Scan for the cell matching the given text and deliver its [X, Y] coordinate at center. 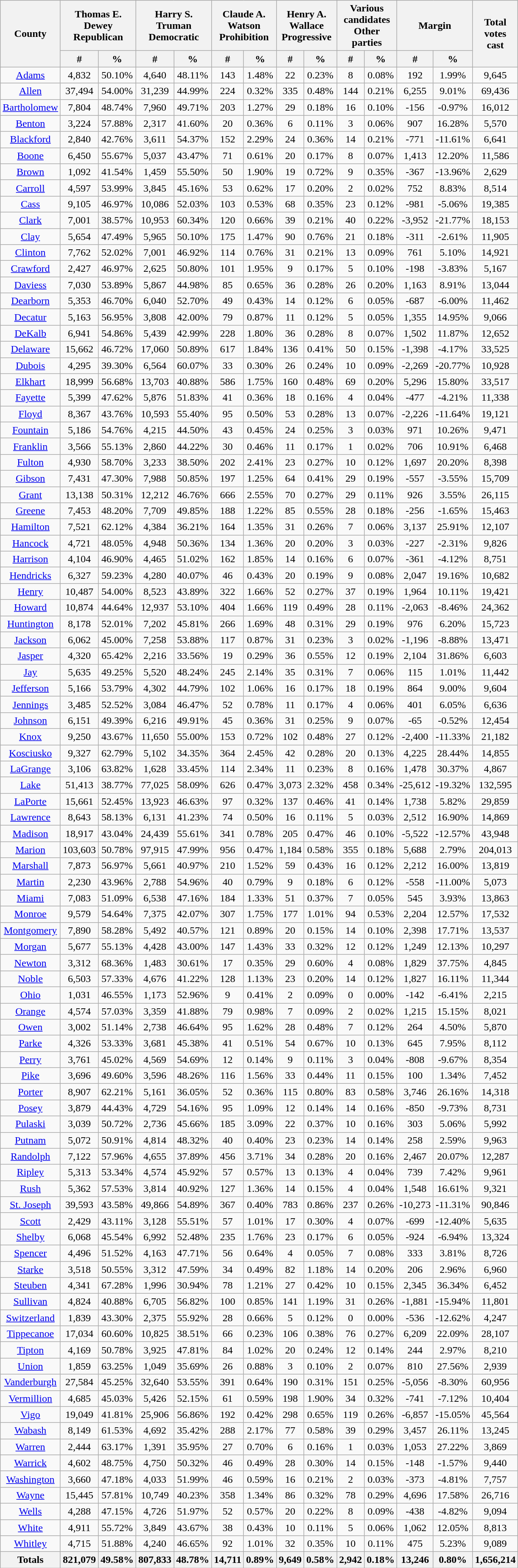
Spencer [31, 1253]
2,212 [415, 866]
5,102 [155, 753]
810 [415, 1366]
-1.65% [453, 511]
Ripley [31, 1172]
51.88% [117, 1544]
Wayne [31, 1495]
47.81% [193, 1350]
1.13% [260, 979]
46.70% [117, 301]
Thomas E. DeweyRepublican [98, 25]
55.92% [193, 1318]
26,115 [496, 495]
9,105 [79, 204]
401 [415, 704]
9,604 [496, 688]
1.27% [260, 107]
34.35% [193, 753]
3.09% [260, 1124]
49.39% [117, 720]
237 [350, 1205]
-15.05% [453, 1415]
1,827 [415, 979]
-7.12% [453, 1398]
335 [290, 91]
307 [228, 914]
333 [415, 1253]
Owen [31, 1027]
-741 [415, 1398]
56.82% [193, 1302]
Elkhart [31, 382]
82 [290, 1269]
46.55% [117, 995]
1.47% [260, 236]
Vanderburgh [31, 1382]
5,296 [415, 382]
Morgan [31, 946]
4,280 [155, 575]
56.68% [117, 382]
47.59% [193, 1269]
8,367 [79, 414]
341 [228, 834]
3,084 [155, 704]
47.18% [117, 1479]
9,321 [496, 1189]
54.89% [193, 1205]
-477 [415, 398]
4,326 [79, 1043]
190 [290, 1382]
53.10% [193, 608]
6,327 [79, 575]
4,685 [79, 1398]
14.95% [453, 317]
739 [415, 1172]
35 [290, 672]
101 [228, 269]
Monroe [31, 914]
2,738 [155, 1027]
4,428 [155, 946]
1.18% [321, 1269]
205 [290, 834]
17,532 [496, 914]
38.57% [117, 220]
42 [290, 753]
49.60% [117, 1076]
69 [350, 382]
62.79% [117, 753]
1,173 [155, 995]
2.41% [260, 462]
46.92% [193, 253]
44.50% [193, 430]
15,662 [79, 349]
0.34% [381, 785]
164 [228, 527]
17,034 [79, 1334]
50.89% [193, 349]
Marion [31, 850]
12.57% [453, 914]
44.99% [193, 91]
-558 [415, 882]
47.62% [117, 398]
0.60% [321, 963]
7,521 [79, 527]
48.11% [193, 75]
127 [228, 1189]
60.34% [193, 220]
37.75% [453, 963]
51.02% [193, 559]
55.50% [193, 172]
2.79% [453, 850]
45.38% [193, 1043]
-2,226 [415, 414]
27.56% [453, 1366]
152 [228, 140]
4,948 [155, 543]
-156 [415, 107]
4,295 [79, 365]
71 [228, 156]
10,297 [496, 946]
7,202 [155, 624]
7,030 [79, 285]
0.62% [260, 188]
11,462 [496, 301]
Benton [31, 123]
-256 [415, 511]
52.52% [117, 704]
7,762 [79, 253]
14,855 [496, 753]
0.70% [260, 1447]
1,184 [290, 850]
-0.52% [453, 720]
5,992 [496, 1124]
14,318 [496, 1092]
76 [350, 1334]
Jay [31, 672]
2.32% [321, 785]
Noble [31, 979]
1.21% [260, 1286]
1.22% [260, 511]
185 [228, 1124]
-227 [415, 543]
13,537 [496, 930]
Newton [31, 963]
47.16% [193, 898]
12.13% [453, 946]
456 [228, 1156]
47.71% [193, 1253]
18,153 [496, 220]
-9.73% [453, 1108]
St. Joseph [31, 1205]
31.86% [453, 656]
Johnson [31, 720]
2,840 [79, 140]
976 [415, 624]
3.81% [453, 1253]
32,640 [155, 1382]
31,239 [155, 91]
-11.61% [453, 140]
355 [350, 850]
4,845 [496, 963]
13,819 [496, 866]
2,104 [415, 656]
43.47% [193, 156]
8,112 [496, 1043]
8,210 [496, 1350]
60.60% [117, 1334]
27,584 [79, 1382]
6,040 [155, 301]
-3,952 [415, 220]
2,736 [155, 1124]
4,384 [155, 527]
30.61% [193, 963]
6,538 [155, 898]
52.96% [193, 995]
4,465 [155, 559]
12.20% [453, 156]
3,696 [79, 1076]
144 [350, 91]
Harrison [31, 559]
43.00% [193, 946]
2,375 [155, 1318]
8,149 [79, 1431]
4,824 [79, 1302]
7,258 [155, 640]
-15.94% [453, 1302]
26,716 [496, 1495]
9,471 [496, 430]
County [31, 34]
52.48% [193, 1237]
2,204 [415, 914]
41.88% [193, 1011]
53.89% [117, 285]
39.30% [117, 365]
9.00% [453, 688]
864 [415, 688]
5,688 [415, 850]
266 [228, 624]
1.48% [260, 75]
17.58% [453, 1495]
0.98% [260, 1011]
15,709 [496, 478]
Franklin [31, 446]
18,999 [79, 382]
51.83% [193, 398]
1,053 [415, 1447]
926 [415, 495]
Huntington [31, 624]
6,062 [79, 640]
6,131 [155, 817]
54.37% [193, 140]
63.25% [117, 1366]
1,413 [415, 156]
Gibson [31, 478]
-11.33% [453, 737]
0.38% [321, 1334]
43.04% [117, 834]
2,427 [79, 269]
7,431 [79, 478]
35.95% [193, 1447]
3,485 [79, 704]
7,960 [155, 107]
2,444 [79, 1447]
37,494 [79, 91]
-8.46% [453, 608]
6.05% [453, 704]
15,463 [496, 511]
61 [228, 1398]
0.79% [260, 882]
60.07% [193, 365]
6,450 [79, 156]
13,246 [415, 1560]
9,649 [290, 1560]
1,163 [415, 285]
54.76% [117, 430]
26.16% [453, 1092]
-21.77% [453, 220]
198 [290, 1398]
4,247 [496, 1318]
90 [290, 236]
Ohio [31, 995]
-687 [415, 301]
48.74% [117, 107]
11,905 [496, 236]
1,859 [79, 1366]
45.54% [117, 1237]
43.96% [117, 882]
-438 [415, 1511]
1.25% [260, 478]
97,915 [155, 850]
Kosciusko [31, 753]
-2.31% [453, 543]
177 [290, 914]
86 [290, 1495]
45.03% [117, 1398]
-771 [415, 140]
Rush [31, 1189]
761 [415, 253]
9,961 [496, 1172]
5,870 [496, 1027]
11,442 [496, 672]
49.85% [193, 511]
59.23% [117, 575]
51.09% [117, 898]
3,039 [79, 1124]
41.60% [193, 123]
-2.61% [453, 236]
13,471 [496, 640]
-5,522 [415, 834]
52.03% [193, 204]
97 [228, 801]
5,161 [155, 1092]
13,324 [496, 1237]
Orange [31, 1011]
11,338 [496, 398]
7,804 [79, 107]
40.07% [193, 575]
5,399 [79, 398]
40.57% [193, 930]
5,037 [155, 156]
38.51% [193, 1334]
244 [415, 1350]
Martin [31, 882]
1,839 [79, 1318]
175 [228, 236]
10,404 [496, 1398]
956 [228, 850]
6,603 [496, 656]
2,215 [496, 995]
-198 [415, 269]
Porter [31, 1092]
Greene [31, 511]
1.99% [453, 75]
42.99% [193, 333]
-3.55% [453, 478]
-12.40% [453, 1221]
68.36% [117, 963]
DeKalb [31, 333]
907 [415, 123]
55.51% [193, 1221]
5,362 [79, 1189]
10,593 [155, 414]
40.97% [193, 866]
1,031 [79, 995]
6,705 [155, 1302]
43.58% [117, 1205]
57.81% [117, 1495]
1,964 [415, 591]
Warrick [31, 1463]
-13.96% [453, 172]
44.79% [193, 688]
0.86% [321, 1205]
1.52% [260, 866]
1,092 [79, 172]
645 [415, 1043]
Decatur [31, 317]
3.71% [260, 1156]
4,696 [415, 1495]
7.42% [453, 1172]
6,151 [79, 720]
90,846 [496, 1205]
57.03% [117, 1011]
4,715 [79, 1544]
43.11% [117, 1221]
-4.81% [453, 1479]
4,814 [155, 1140]
4,215 [155, 430]
626 [228, 785]
Starke [31, 1269]
404 [228, 608]
Claude A. WatsonProhibition [244, 25]
47.30% [117, 478]
-25,612 [415, 785]
2.55% [260, 495]
116 [228, 1076]
-5.06% [453, 204]
Daviess [31, 285]
24,362 [496, 608]
16.11% [453, 979]
19.16% [453, 575]
43,948 [496, 834]
197 [228, 478]
Allen [31, 91]
1,548 [415, 1189]
43.30% [117, 1318]
-4.82% [453, 1511]
84 [228, 1350]
-5,056 [415, 1382]
50.91% [117, 1140]
2,230 [79, 882]
0.85% [260, 1302]
15.15% [453, 1011]
2,939 [496, 1366]
9,579 [79, 914]
54 [290, 1043]
38.50% [193, 462]
Floyd [31, 414]
50.32% [193, 1463]
-6,857 [415, 1415]
2,216 [155, 656]
364 [228, 753]
807,833 [155, 1560]
-373 [415, 1479]
367 [228, 1205]
11,801 [496, 1302]
Parke [31, 1043]
41.54% [117, 172]
50.80% [193, 269]
Brown [31, 172]
45.00% [117, 640]
92 [228, 1544]
13,044 [496, 285]
1.95% [260, 269]
57.96% [117, 1156]
2,317 [155, 123]
298 [290, 1415]
7.95% [453, 1043]
391 [228, 1382]
56.95% [117, 317]
53.55% [193, 1382]
48.24% [193, 672]
1,996 [155, 1286]
45.81% [193, 624]
3,518 [79, 1269]
3,879 [79, 1108]
54.16% [193, 1108]
-1,881 [415, 1302]
63.82% [117, 769]
20.20% [453, 462]
Perry [31, 1060]
103 [228, 204]
3,849 [155, 1528]
117 [228, 640]
50.36% [193, 543]
20.07% [453, 1156]
63.17% [117, 1447]
258 [415, 1140]
Margin [435, 25]
45 [228, 720]
Marshall [31, 866]
184 [228, 898]
53.33% [117, 1043]
53.34% [117, 1172]
49 [228, 301]
7,890 [79, 930]
1.69% [260, 624]
9,094 [496, 1511]
46.64% [193, 1027]
6,941 [79, 333]
25.91% [453, 527]
264 [415, 1027]
3,224 [79, 123]
22.09% [453, 1334]
1.35% [260, 527]
7,757 [496, 1479]
8.91% [453, 285]
Jasper [31, 656]
783 [290, 1205]
12.05% [453, 1528]
120 [228, 220]
1.09% [260, 1108]
50.55% [117, 1269]
-924 [415, 1237]
0.44% [321, 1076]
46.63% [193, 801]
16,012 [496, 107]
Lawrence [31, 817]
1,483 [155, 963]
52.15% [193, 1398]
1.56% [260, 1076]
17.71% [453, 930]
68 [290, 204]
14,869 [496, 817]
Tippecanoe [31, 1334]
15,445 [79, 1495]
Grant [31, 495]
821,079 [79, 1560]
4,163 [155, 1253]
Jackson [31, 640]
67.28% [117, 1286]
8,907 [79, 1092]
48.32% [193, 1140]
1,656,214 [496, 1560]
9,089 [496, 1544]
2.29% [260, 140]
30 [228, 446]
33,517 [496, 382]
Crawford [31, 269]
42.76% [117, 140]
45.25% [117, 1382]
58.28% [117, 930]
322 [228, 591]
4,930 [79, 462]
45,564 [496, 1415]
57.33% [117, 979]
4,288 [79, 1511]
3,681 [155, 1043]
3,128 [155, 1221]
Randolph [31, 1156]
3,746 [415, 1092]
1.76% [260, 1237]
9,066 [496, 317]
49.91% [193, 720]
Switzerland [31, 1318]
52.45% [117, 801]
Adams [31, 75]
6,068 [79, 1237]
53.99% [117, 188]
4,867 [496, 769]
13,923 [155, 801]
-20.77% [453, 365]
3,845 [155, 188]
Scott [31, 1221]
-367 [415, 172]
47.49% [117, 236]
24,439 [155, 834]
48 [290, 624]
6,209 [415, 1334]
971 [415, 430]
36.21% [193, 527]
49,866 [155, 1205]
143 [228, 75]
25,906 [155, 1415]
8,643 [79, 817]
13,138 [79, 495]
55.61% [193, 834]
Fulton [31, 462]
58.70% [117, 462]
-981 [415, 204]
Various candidatesOther parties [367, 25]
5,867 [155, 285]
60,956 [496, 1382]
6,564 [155, 365]
4,676 [155, 979]
3.55% [453, 495]
43.76% [117, 414]
10.11% [453, 591]
2.34% [260, 769]
36.34% [453, 1286]
4,302 [155, 688]
10,874 [79, 608]
46.72% [117, 349]
5,492 [155, 930]
5,353 [79, 301]
752 [415, 188]
Jennings [31, 704]
2,788 [155, 882]
3,002 [79, 1027]
56.97% [117, 866]
228 [228, 333]
2.97% [453, 1350]
9,250 [79, 737]
8,178 [79, 624]
Montgomery [31, 930]
Tipton [31, 1350]
8,021 [496, 1011]
4,602 [79, 1463]
13,245 [496, 1431]
1.80% [260, 333]
Totals [31, 1560]
Whitley [31, 1544]
545 [415, 898]
46.65% [193, 1544]
-2,400 [415, 737]
358 [228, 1495]
2.96% [453, 1269]
5.82% [453, 801]
49.25% [117, 672]
1,829 [415, 963]
188 [228, 511]
5,073 [496, 882]
54.64% [117, 914]
9.01% [453, 91]
-2,269 [415, 365]
5,439 [155, 333]
-6.41% [453, 995]
-850 [415, 1108]
245 [228, 672]
54.69% [193, 1060]
28.44% [453, 753]
-11.31% [453, 1205]
-11.64% [453, 414]
Wells [31, 1511]
30.37% [453, 769]
8,514 [496, 188]
27.22% [453, 1447]
48.75% [117, 1463]
62.12% [117, 527]
-6.00% [453, 301]
1,062 [415, 1528]
106 [290, 1334]
53.88% [193, 640]
16.61% [453, 1189]
Wabash [31, 1431]
7,083 [79, 898]
3,660 [79, 1479]
38 [228, 1528]
1,391 [155, 1447]
10,086 [155, 204]
19,121 [496, 414]
1,478 [415, 769]
10,749 [155, 1495]
224 [228, 91]
5.06% [453, 1124]
3,761 [79, 1060]
70 [290, 495]
44.43% [117, 1108]
Cass [31, 204]
1,459 [155, 172]
55.67% [117, 156]
28,107 [496, 1334]
4,320 [79, 656]
137 [290, 801]
Putnam [31, 1140]
14,921 [496, 253]
2,345 [415, 1286]
9,645 [496, 75]
12,212 [155, 495]
19,385 [496, 204]
1.62% [260, 1027]
-2,063 [415, 608]
0.88% [260, 1366]
9,826 [496, 543]
6,255 [415, 91]
2.17% [260, 1431]
-536 [415, 1318]
0.45% [260, 430]
50.85% [193, 478]
55.72% [117, 1528]
Jefferson [31, 688]
15,661 [79, 801]
5.23% [453, 1544]
2,398 [415, 930]
8,726 [496, 1253]
5.10% [453, 253]
41.81% [117, 1415]
45.92% [193, 1172]
8,398 [496, 462]
-808 [415, 1060]
10,682 [496, 575]
83 [350, 1092]
36.05% [193, 1092]
3,596 [155, 1076]
16.00% [453, 866]
7,452 [496, 1076]
12,652 [496, 333]
8,813 [496, 1528]
5,570 [496, 123]
6,992 [155, 1237]
12,937 [155, 608]
5,965 [155, 236]
33.45% [193, 769]
1.85% [260, 559]
1.43% [260, 946]
8.83% [453, 188]
Henry A. WallaceProgressive [307, 25]
Warren [31, 1447]
-361 [415, 559]
10,928 [496, 365]
16.90% [453, 817]
Steuben [31, 1286]
-65 [415, 720]
13,703 [155, 382]
617 [228, 349]
Harry S. TrumanDemocratic [174, 25]
1.33% [260, 898]
43.89% [193, 591]
-3.83% [453, 269]
16.28% [453, 123]
Madison [31, 834]
45.66% [193, 1124]
666 [228, 495]
47.99% [193, 850]
Shelby [31, 1237]
52.01% [117, 624]
Dubois [31, 365]
458 [350, 785]
-699 [415, 1221]
7,988 [155, 478]
128 [228, 979]
1.19% [321, 1302]
5,166 [79, 688]
14,711 [228, 1560]
2,625 [155, 269]
44.22% [193, 446]
151 [350, 1382]
49.58% [117, 1560]
-12.62% [453, 1318]
48.26% [193, 1076]
Knox [31, 737]
56.86% [193, 1415]
10.26% [453, 430]
11.87% [453, 333]
4,225 [415, 753]
-0.97% [453, 107]
45.02% [117, 1060]
4,726 [155, 1511]
-12.57% [453, 834]
4,640 [155, 75]
134 [228, 543]
62.21% [117, 1092]
52.70% [193, 301]
147 [228, 946]
4,729 [155, 1108]
1,502 [415, 333]
4.50% [453, 1027]
4,655 [155, 1156]
Fountain [31, 430]
49.71% [193, 107]
-148 [415, 1463]
1,738 [415, 801]
Posey [31, 1108]
5,677 [79, 946]
5,876 [155, 398]
8,523 [155, 591]
33.56% [193, 656]
74 [228, 817]
46.76% [193, 495]
48.78% [193, 1560]
160 [290, 382]
50.31% [117, 495]
39,593 [79, 1205]
1,049 [155, 1366]
1,249 [415, 946]
6.20% [453, 624]
2,860 [155, 446]
103,603 [79, 850]
3,808 [155, 317]
586 [228, 382]
8,354 [496, 1060]
77 [290, 1431]
48.20% [117, 511]
Clark [31, 220]
6,503 [79, 979]
-311 [415, 236]
6,636 [496, 704]
4,240 [155, 1544]
-9.67% [453, 1060]
12,287 [496, 1156]
42.00% [193, 317]
6,468 [496, 446]
204,013 [496, 850]
2,467 [415, 1156]
35.42% [193, 1431]
4,496 [79, 1253]
202 [228, 462]
77,025 [155, 785]
5,426 [155, 1398]
15.80% [453, 382]
5,520 [155, 672]
37 [350, 591]
210 [228, 866]
11,344 [496, 979]
35.69% [193, 1366]
44.64% [117, 608]
13,863 [496, 898]
48.05% [117, 543]
55.00% [193, 737]
LaPorte [31, 801]
44.98% [193, 285]
15,723 [496, 624]
2,942 [350, 1560]
235 [228, 1237]
9,327 [79, 753]
51,413 [79, 785]
30.94% [193, 1286]
0.67% [321, 1043]
3,566 [79, 446]
51.99% [193, 1479]
Miami [31, 898]
Carroll [31, 188]
18,917 [79, 834]
-10,273 [415, 1205]
8,751 [496, 559]
37.89% [193, 1156]
-6.94% [453, 1237]
Hendricks [31, 575]
6,452 [496, 1286]
4,597 [79, 188]
7,375 [155, 914]
4,721 [79, 543]
1.02% [260, 1350]
3,611 [155, 140]
41.22% [193, 979]
2,429 [79, 1221]
6,641 [496, 140]
288 [228, 1431]
Hancock [31, 543]
-4.21% [453, 398]
7,873 [79, 866]
5,167 [496, 269]
5,163 [79, 317]
Lake [31, 785]
57.88% [117, 123]
32 [290, 1544]
4,692 [155, 1431]
Vigo [31, 1415]
17,060 [155, 349]
12,454 [496, 720]
29,859 [496, 801]
9,440 [496, 1463]
136 [290, 349]
132,595 [496, 785]
50.72% [117, 1124]
4,341 [79, 1286]
10.91% [453, 446]
51 [290, 898]
3,073 [290, 785]
5,072 [79, 1140]
10,487 [79, 591]
40.92% [193, 1189]
2,629 [496, 172]
53.79% [117, 688]
Henry [31, 591]
3,106 [79, 769]
26.11% [453, 1431]
21,182 [496, 737]
19,049 [79, 1415]
4,033 [155, 1479]
51.14% [117, 1027]
-19.32% [453, 785]
Delaware [31, 349]
2.14% [260, 672]
162 [228, 559]
66 [228, 1334]
Hamilton [31, 527]
3,137 [415, 527]
57.53% [117, 1189]
41.23% [193, 817]
45.16% [193, 188]
11,650 [155, 737]
21 [350, 236]
8,731 [496, 1108]
59 [290, 866]
-1,398 [415, 349]
19,421 [496, 591]
Fayette [31, 398]
4,104 [79, 559]
Washington [31, 1479]
51.97% [193, 1511]
3.93% [453, 898]
33,525 [496, 349]
Dearborn [31, 301]
47.15% [117, 1511]
51.52% [117, 1253]
Pulaski [31, 1124]
Blackford [31, 140]
2,512 [415, 817]
46.47% [193, 704]
43 [228, 430]
1,215 [415, 1011]
-11.00% [453, 882]
10,825 [155, 1334]
7,122 [79, 1156]
4,750 [155, 1463]
54.86% [117, 333]
12,107 [496, 527]
4,832 [79, 75]
2.59% [453, 1140]
69,436 [496, 91]
4,569 [155, 1060]
56 [228, 1253]
64 [290, 478]
38.77% [117, 785]
3,457 [415, 1431]
Union [31, 1366]
61.53% [117, 1431]
-8.30% [453, 1382]
3,359 [155, 1011]
1,628 [155, 769]
6,216 [155, 720]
Pike [31, 1076]
-4.17% [453, 349]
54.96% [193, 882]
3,233 [155, 462]
Sullivan [31, 1302]
1,355 [415, 317]
-142 [415, 995]
9,963 [496, 1140]
Total votes cast [496, 34]
141 [290, 1302]
0.51% [260, 1043]
Boone [31, 156]
1.84% [260, 349]
706 [415, 446]
52.02% [117, 253]
46.90% [117, 559]
11,586 [496, 156]
1.06% [260, 688]
3,869 [496, 1447]
1,697 [415, 462]
Vermillion [31, 1398]
-1.57% [453, 1463]
121 [228, 930]
Clinton [31, 253]
5,661 [155, 866]
Bartholomew [31, 107]
58.09% [193, 785]
5,186 [79, 430]
94 [350, 914]
LaGrange [31, 769]
153 [228, 737]
4,169 [79, 1350]
55.40% [193, 414]
65.42% [117, 656]
-1,196 [415, 640]
Howard [31, 608]
42.07% [193, 914]
2.45% [260, 753]
2,047 [415, 575]
203 [228, 107]
Clay [31, 236]
6,960 [496, 1269]
10,953 [155, 220]
40.23% [193, 1495]
303 [415, 1124]
475 [415, 1544]
5,313 [79, 1172]
White [31, 1528]
5,654 [79, 236]
7,453 [79, 511]
-8.88% [453, 640]
7,709 [155, 511]
4,911 [79, 1528]
-4.12% [453, 559]
3,814 [155, 1189]
206 [415, 1269]
0.61% [260, 156]
58.13% [117, 817]
-557 [415, 478]
3,925 [155, 1350]
